Output the [x, y] coordinate of the center of the cell containing the given text.  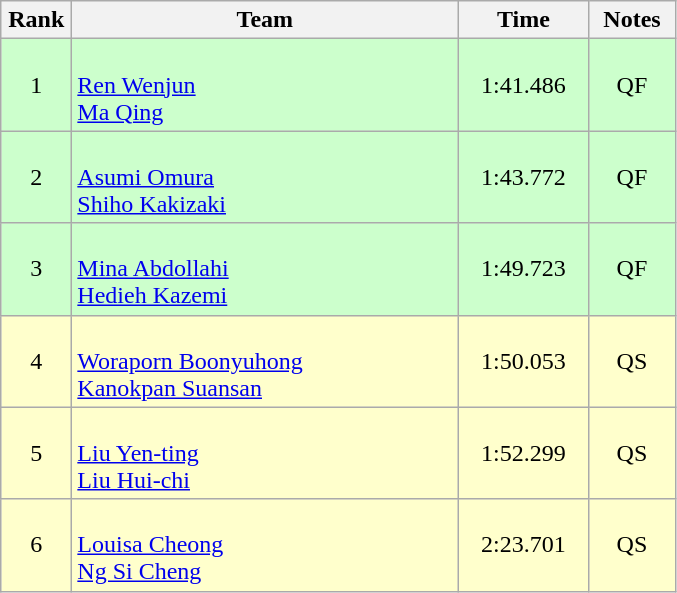
Rank [36, 20]
1:50.053 [524, 361]
Team [265, 20]
Asumi OmuraShiho Kakizaki [265, 177]
Liu Yen-tingLiu Hui-chi [265, 453]
1:52.299 [524, 453]
3 [36, 269]
1:43.772 [524, 177]
Ren WenjunMa Qing [265, 85]
Notes [632, 20]
2 [36, 177]
5 [36, 453]
Mina AbdollahiHedieh Kazemi [265, 269]
1:49.723 [524, 269]
4 [36, 361]
1 [36, 85]
Louisa CheongNg Si Cheng [265, 545]
Time [524, 20]
1:41.486 [524, 85]
Woraporn BoonyuhongKanokpan Suansan [265, 361]
2:23.701 [524, 545]
6 [36, 545]
